Return (X, Y) of the center of cell containing provided text 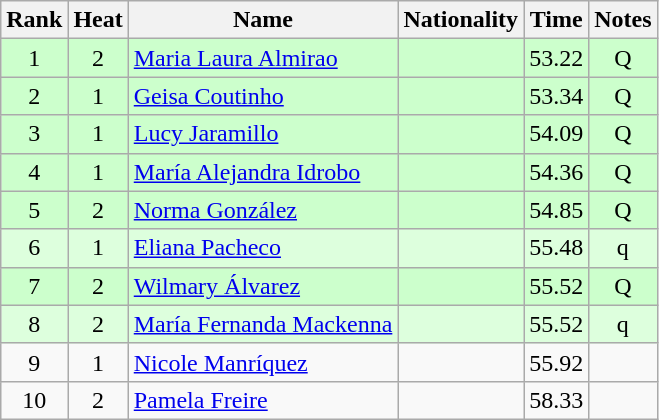
58.33 (556, 400)
Heat (98, 20)
3 (34, 134)
María Alejandra Idrobo (263, 172)
7 (34, 286)
4 (34, 172)
Time (556, 20)
Nicole Manríquez (263, 362)
55.92 (556, 362)
Pamela Freire (263, 400)
6 (34, 248)
Rank (34, 20)
9 (34, 362)
Nationality (461, 20)
54.09 (556, 134)
Maria Laura Almirao (263, 58)
Geisa Coutinho (263, 96)
María Fernanda Mackenna (263, 324)
55.48 (556, 248)
Notes (623, 20)
5 (34, 210)
Eliana Pacheco (263, 248)
Norma González (263, 210)
Wilmary Álvarez (263, 286)
53.22 (556, 58)
53.34 (556, 96)
10 (34, 400)
Lucy Jaramillo (263, 134)
54.85 (556, 210)
54.36 (556, 172)
8 (34, 324)
Name (263, 20)
